Search for the cell housing the specified text and yield its [x, y] center coordinate. 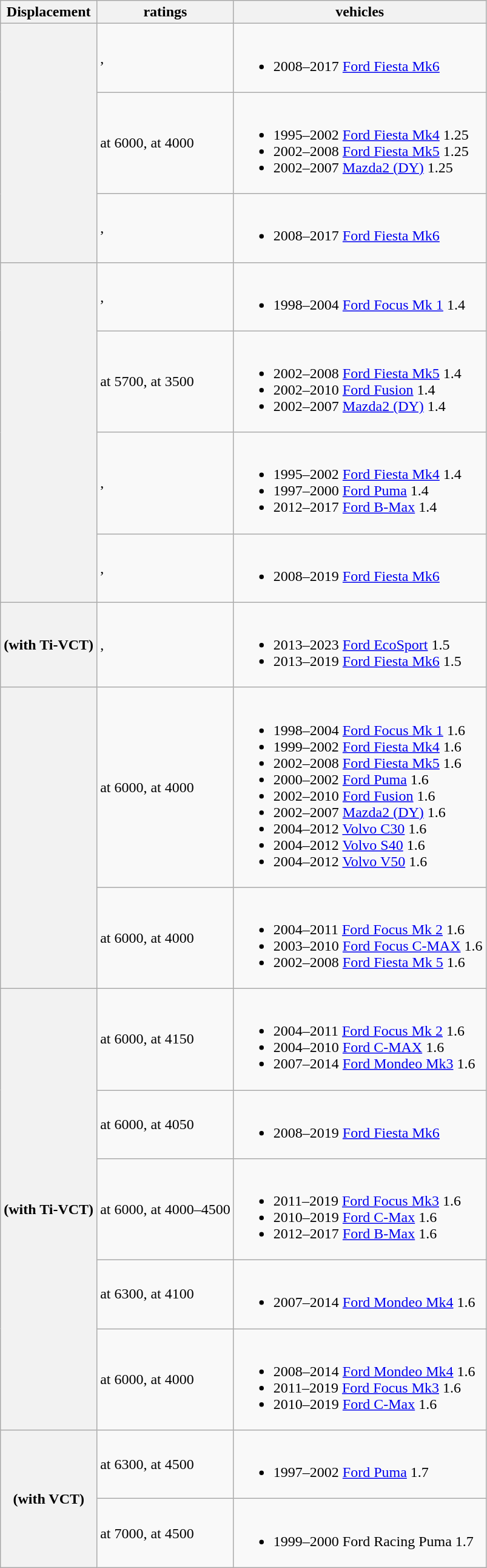
at 6000, at 4150 [166, 1039]
vehicles [360, 12]
2013–2023 Ford EcoSport 1.52013–2019 Ford Fiesta Mk6 1.5 [360, 645]
2004–2011 Ford Focus Mk 2 1.62003–2010 Ford Focus C-MAX 1.62002–2008 Ford Fiesta Mk 5 1.6 [360, 937]
2011–2019 Ford Focus Mk3 1.62010–2019 Ford C-Max 1.62012–2017 Ford B-Max 1.6 [360, 1209]
1995–2002 Ford Fiesta Mk4 1.41997–2000 Ford Puma 1.42012–2017 Ford B-Max 1.4 [360, 483]
Displacement [49, 12]
ratings [166, 12]
1998–2004 Ford Focus Mk 1 1.4 [360, 296]
at 6000, at 4000–4500 [166, 1209]
at 5700, at 3500 [166, 381]
1999–2000 Ford Racing Puma 1.7 [360, 1533]
at 7000, at 4500 [166, 1533]
at 6000, at 4050 [166, 1124]
at 6300, at 4100 [166, 1294]
at 6300, at 4500 [166, 1464]
2004–2011 Ford Focus Mk 2 1.62004–2010 Ford C-MAX 1.62007–2014 Ford Mondeo Mk3 1.6 [360, 1039]
(with VCT) [49, 1499]
2002–2008 Ford Fiesta Mk5 1.42002–2010 Ford Fusion 1.42002–2007 Mazda2 (DY) 1.4 [360, 381]
1997–2002 Ford Puma 1.7 [360, 1464]
2008–2014 Ford Mondeo Mk4 1.62011–2019 Ford Focus Mk3 1.62010–2019 Ford C-Max 1.6 [360, 1379]
2007–2014 Ford Mondeo Mk4 1.6 [360, 1294]
1995–2002 Ford Fiesta Mk4 1.252002–2008 Ford Fiesta Mk5 1.252002–2007 Mazda2 (DY) 1.25 [360, 143]
